Find where the given text appears and provide that cell's center as (x, y) coordinate. 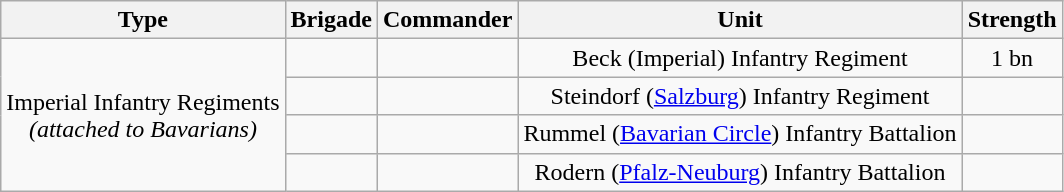
Steindorf (Salzburg) Infantry Regiment (740, 96)
Imperial Infantry Regiments(attached to Bavarians) (143, 115)
Rummel (Bavarian Circle) Infantry Battalion (740, 134)
Beck (Imperial) Infantry Regiment (740, 58)
Rodern (Pfalz-Neuburg) Infantry Battalion (740, 172)
Commander (447, 20)
Unit (740, 20)
Brigade (331, 20)
Strength (1012, 20)
Type (143, 20)
1 bn (1012, 58)
